Search for the cell housing the specified text and yield its [x, y] center coordinate. 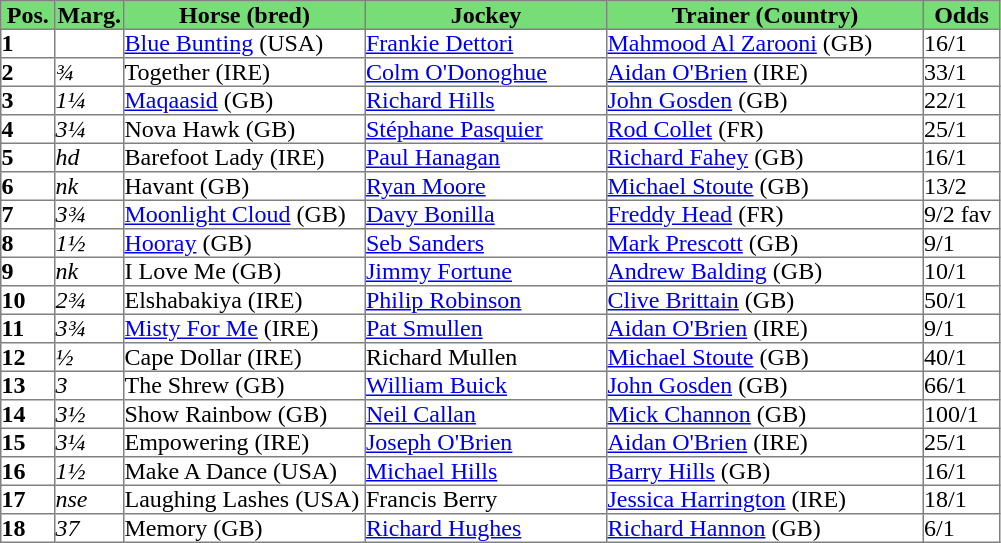
37 [90, 528]
66/1 [961, 385]
5 [28, 157]
Jockey [486, 15]
Blue Bunting (USA) [245, 43]
50/1 [961, 300]
Mick Channon (GB) [765, 414]
Make A Dance (USA) [245, 471]
Philip Robinson [486, 300]
2 [28, 72]
Richard Hills [486, 100]
The Shrew (GB) [245, 385]
7 [28, 214]
4 [28, 129]
6 [28, 186]
Pos. [28, 15]
Richard Mullen [486, 357]
13/2 [961, 186]
Paul Hanagan [486, 157]
¾ [90, 72]
Jessica Harrington (IRE) [765, 499]
Freddy Head (FR) [765, 214]
Richard Fahey (GB) [765, 157]
Michael Hills [486, 471]
William Buick [486, 385]
17 [28, 499]
2¾ [90, 300]
9 [28, 271]
nse [90, 499]
40/1 [961, 357]
Together (IRE) [245, 72]
Empowering (IRE) [245, 442]
Frankie Dettori [486, 43]
Ryan Moore [486, 186]
13 [28, 385]
Hooray (GB) [245, 243]
Show Rainbow (GB) [245, 414]
22/1 [961, 100]
10 [28, 300]
Joseph O'Brien [486, 442]
Nova Hawk (GB) [245, 129]
Misty For Me (IRE) [245, 328]
Francis Berry [486, 499]
Seb Sanders [486, 243]
18 [28, 528]
Barefoot Lady (IRE) [245, 157]
Odds [961, 15]
1 [28, 43]
Andrew Balding (GB) [765, 271]
Maqaasid (GB) [245, 100]
Mark Prescott (GB) [765, 243]
Laughing Lashes (USA) [245, 499]
Memory (GB) [245, 528]
3½ [90, 414]
6/1 [961, 528]
Elshabakiya (IRE) [245, 300]
12 [28, 357]
100/1 [961, 414]
10/1 [961, 271]
Stéphane Pasquier [486, 129]
Mahmood Al Zarooni (GB) [765, 43]
8 [28, 243]
Jimmy Fortune [486, 271]
Horse (bred) [245, 15]
Richard Hughes [486, 528]
Clive Brittain (GB) [765, 300]
Havant (GB) [245, 186]
14 [28, 414]
Barry Hills (GB) [765, 471]
1¼ [90, 100]
Pat Smullen [486, 328]
hd [90, 157]
9/2 fav [961, 214]
15 [28, 442]
Davy Bonilla [486, 214]
11 [28, 328]
Marg. [90, 15]
Neil Callan [486, 414]
16 [28, 471]
I Love Me (GB) [245, 271]
18/1 [961, 499]
Cape Dollar (IRE) [245, 357]
Trainer (Country) [765, 15]
Rod Collet (FR) [765, 129]
½ [90, 357]
Richard Hannon (GB) [765, 528]
Moonlight Cloud (GB) [245, 214]
Colm O'Donoghue [486, 72]
33/1 [961, 72]
